Search for the cell housing the specified text and yield its (x, y) center coordinate. 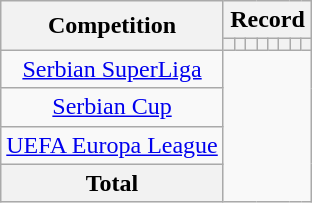
Total (112, 183)
Serbian Cup (112, 107)
Record (267, 20)
Competition (112, 26)
UEFA Europa League (112, 145)
Serbian SuperLiga (112, 69)
